Scan for the cell matching the given text and deliver its [x, y] coordinate at center. 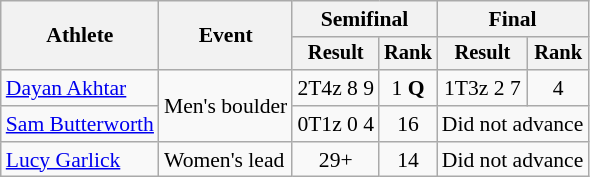
Men's boulder [226, 106]
2T4z 8 9 [336, 88]
1T3z 2 7 [482, 88]
Event [226, 36]
16 [408, 124]
Athlete [80, 36]
Semifinal [364, 19]
Final [513, 19]
Did not advance [513, 124]
4 [558, 88]
Dayan Akhtar [80, 88]
Sam Butterworth [80, 124]
1 Q [408, 88]
0T1z 0 4 [336, 124]
